Detect which cell encompasses the target text, then output its (x, y) center coordinate. 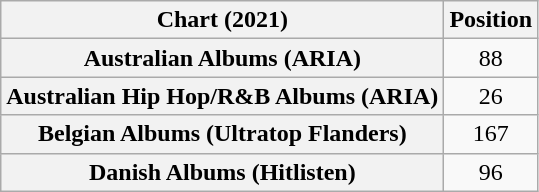
88 (491, 58)
Australian Albums (ARIA) (222, 58)
Chart (2021) (222, 20)
Belgian Albums (Ultratop Flanders) (222, 134)
Danish Albums (Hitlisten) (222, 172)
Australian Hip Hop/R&B Albums (ARIA) (222, 96)
96 (491, 172)
Position (491, 20)
167 (491, 134)
26 (491, 96)
